Return [x, y] of the center of cell containing provided text 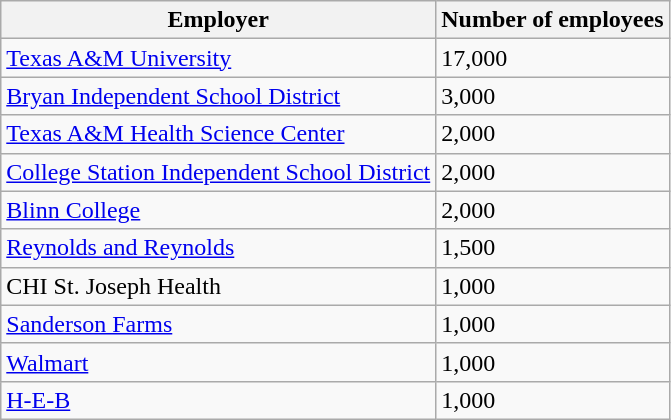
H-E-B [218, 400]
Number of employees [552, 20]
Reynolds and Reynolds [218, 248]
Bryan Independent School District [218, 96]
Texas A&M Health Science Center [218, 134]
Texas A&M University [218, 58]
3,000 [552, 96]
CHI St. Joseph Health [218, 286]
Employer [218, 20]
1,500 [552, 248]
17,000 [552, 58]
Sanderson Farms [218, 324]
Blinn College [218, 210]
Walmart [218, 362]
College Station Independent School District [218, 172]
